Pinpoint the cell where the given text exists, returning its (x, y) midpoint coordinate. 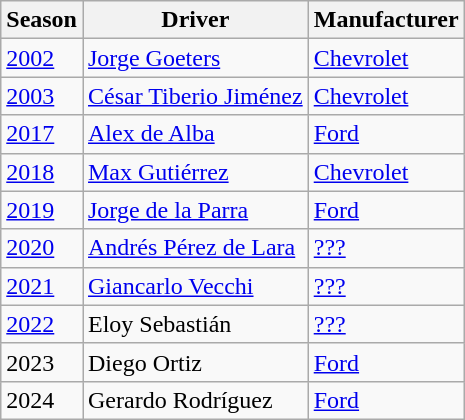
Driver (195, 20)
Diego Ortiz (195, 362)
Eloy Sebastián (195, 324)
Giancarlo Vecchi (195, 286)
2024 (42, 400)
2020 (42, 248)
2023 (42, 362)
2018 (42, 172)
2003 (42, 96)
Max Gutiérrez (195, 172)
Manufacturer (386, 20)
2019 (42, 210)
Alex de Alba (195, 134)
Jorge Goeters (195, 58)
2022 (42, 324)
César Tiberio Jiménez (195, 96)
Gerardo Rodríguez (195, 400)
2002 (42, 58)
2021 (42, 286)
Jorge de la Parra (195, 210)
2017 (42, 134)
Season (42, 20)
Andrés Pérez de Lara (195, 248)
